Detect which cell encompasses the target text, then output its [X, Y] center coordinate. 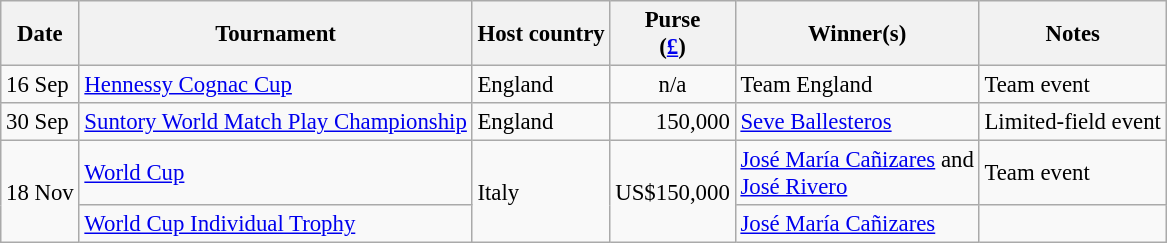
Seve Ballesteros [857, 122]
Limited-field event [1072, 122]
Notes [1072, 34]
Host country [541, 34]
Italy [541, 192]
World Cup Individual Trophy [276, 224]
30 Sep [40, 122]
José María Cañizares and José Rivero [857, 174]
n/a [672, 85]
Purse(£) [672, 34]
16 Sep [40, 85]
José María Cañizares [857, 224]
18 Nov [40, 192]
Tournament [276, 34]
Suntory World Match Play Championship [276, 122]
Date [40, 34]
Team England [857, 85]
Hennessy Cognac Cup [276, 85]
Winner(s) [857, 34]
World Cup [276, 174]
US$150,000 [672, 192]
150,000 [672, 122]
